Pinpoint the cell where the given text exists, returning its [X, Y] midpoint coordinate. 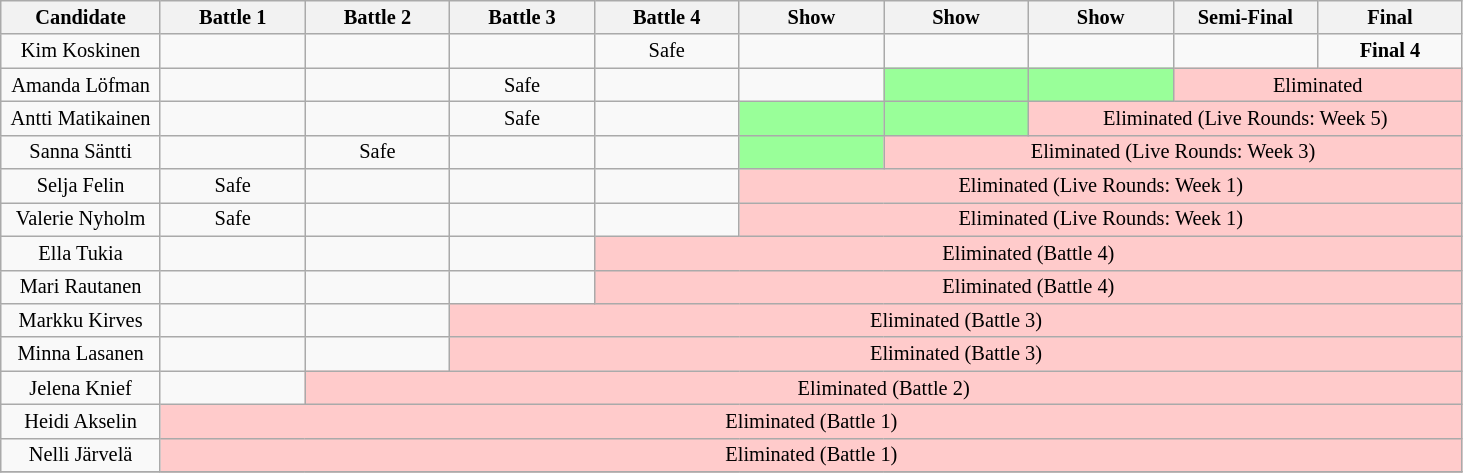
Battle 4 [666, 17]
Final 4 [1390, 51]
Jelena Knief [81, 388]
Battle 1 [232, 17]
Minna Lasanen [81, 354]
Antti Matikainen [81, 118]
Battle 3 [522, 17]
Selja Felin [81, 186]
Markku Kirves [81, 320]
Heidi Akselin [81, 421]
Valerie Nyholm [81, 219]
Final [1390, 17]
Sanna Säntti [81, 152]
Amanda Löfman [81, 85]
Battle 2 [378, 17]
Eliminated [1318, 85]
Nelli Järvelä [81, 455]
Candidate [81, 17]
Eliminated (Battle 2) [884, 388]
Mari Rautanen [81, 287]
Eliminated (Live Rounds: Week 3) [1174, 152]
Eliminated (Live Rounds: Week 5) [1245, 118]
Ella Tukia [81, 253]
Kim Koskinen [81, 51]
Semi-Final [1246, 17]
